Return the [x, y] coordinate for the center point of the cell that contains the specified text.  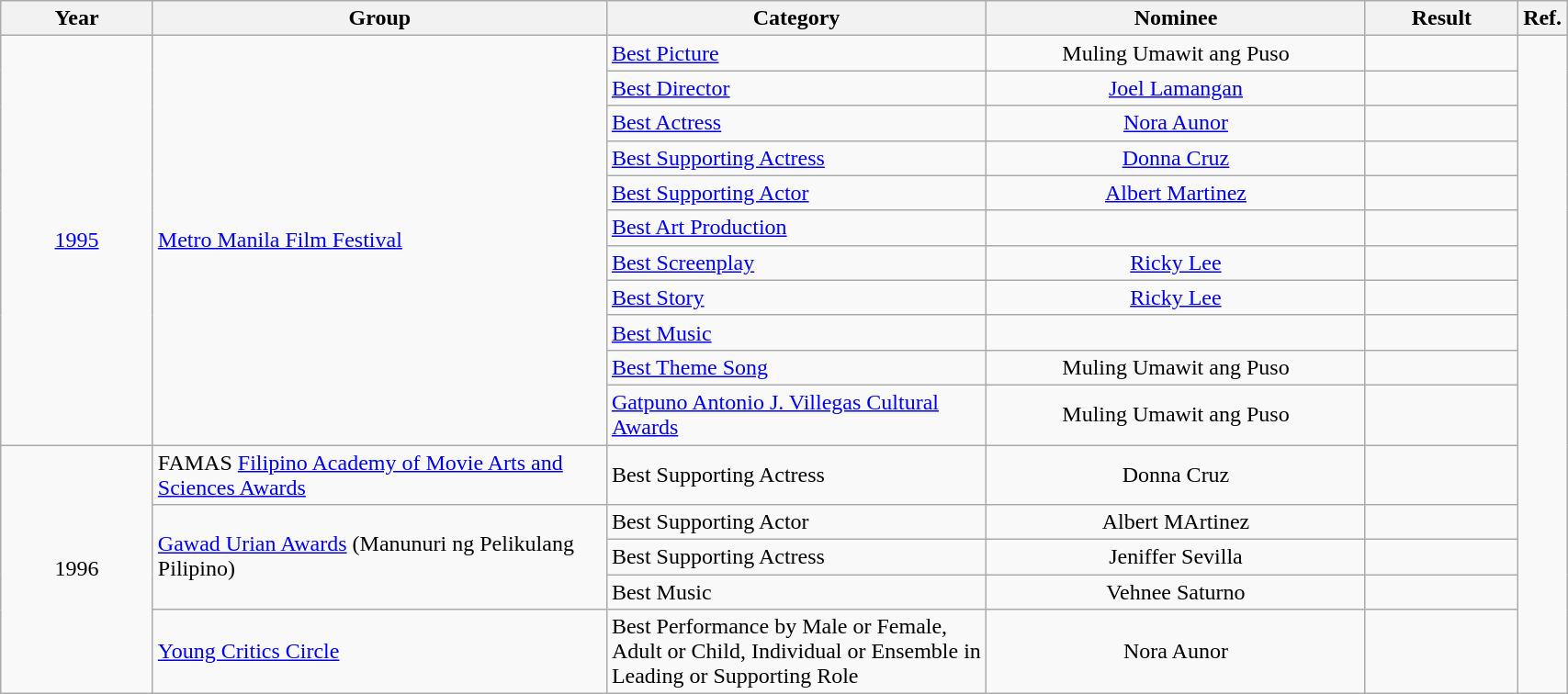
Best Theme Song [795, 367]
Young Critics Circle [379, 652]
Gatpuno Antonio J. Villegas Cultural Awards [795, 415]
1995 [77, 241]
Best Director [795, 88]
Result [1441, 18]
Jeniffer Sevilla [1176, 557]
Best Performance by Male or Female, Adult or Child, Individual or Ensemble in Leading or Supporting Role [795, 652]
Nominee [1176, 18]
FAMAS Filipino Academy of Movie Arts and Sciences Awards [379, 474]
Best Screenplay [795, 263]
Best Story [795, 297]
Best Actress [795, 123]
Albert MArtinez [1176, 522]
Category [795, 18]
Best Picture [795, 53]
Year [77, 18]
Joel Lamangan [1176, 88]
Vehnee Saturno [1176, 592]
Ref. [1543, 18]
Gawad Urian Awards (Manunuri ng Pelikulang Pilipino) [379, 557]
Metro Manila Film Festival [379, 241]
Best Art Production [795, 228]
Albert Martinez [1176, 193]
Group [379, 18]
1996 [77, 569]
